Identify which cell holds the provided text, then report its [x, y] central coordinate. 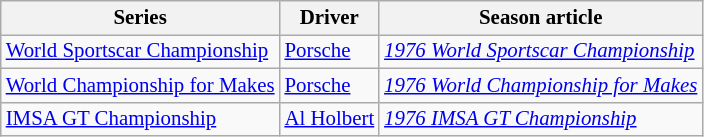
1976 IMSA GT Championship [540, 119]
1976 World Championship for Makes [540, 85]
World Championship for Makes [140, 85]
Season article [540, 18]
IMSA GT Championship [140, 119]
Al Holbert [329, 119]
1976 World Sportscar Championship [540, 51]
Series [140, 18]
World Sportscar Championship [140, 51]
Driver [329, 18]
